Find where the given text appears and provide that cell's center as [X, Y] coordinate. 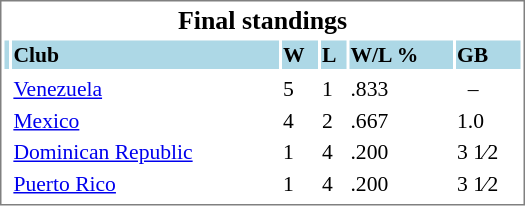
GB [488, 54]
.833 [401, 89]
5 [300, 89]
Puerto Rico [146, 184]
Club [146, 54]
Final standings [262, 20]
Dominican Republic [146, 152]
Venezuela [146, 89]
L [332, 54]
.667 [401, 120]
2 [332, 120]
W [300, 54]
Mexico [146, 120]
– [488, 89]
W/L % [401, 54]
1.0 [488, 120]
